For the text-containing cell, return its midpoint in [x, y] coordinate format. 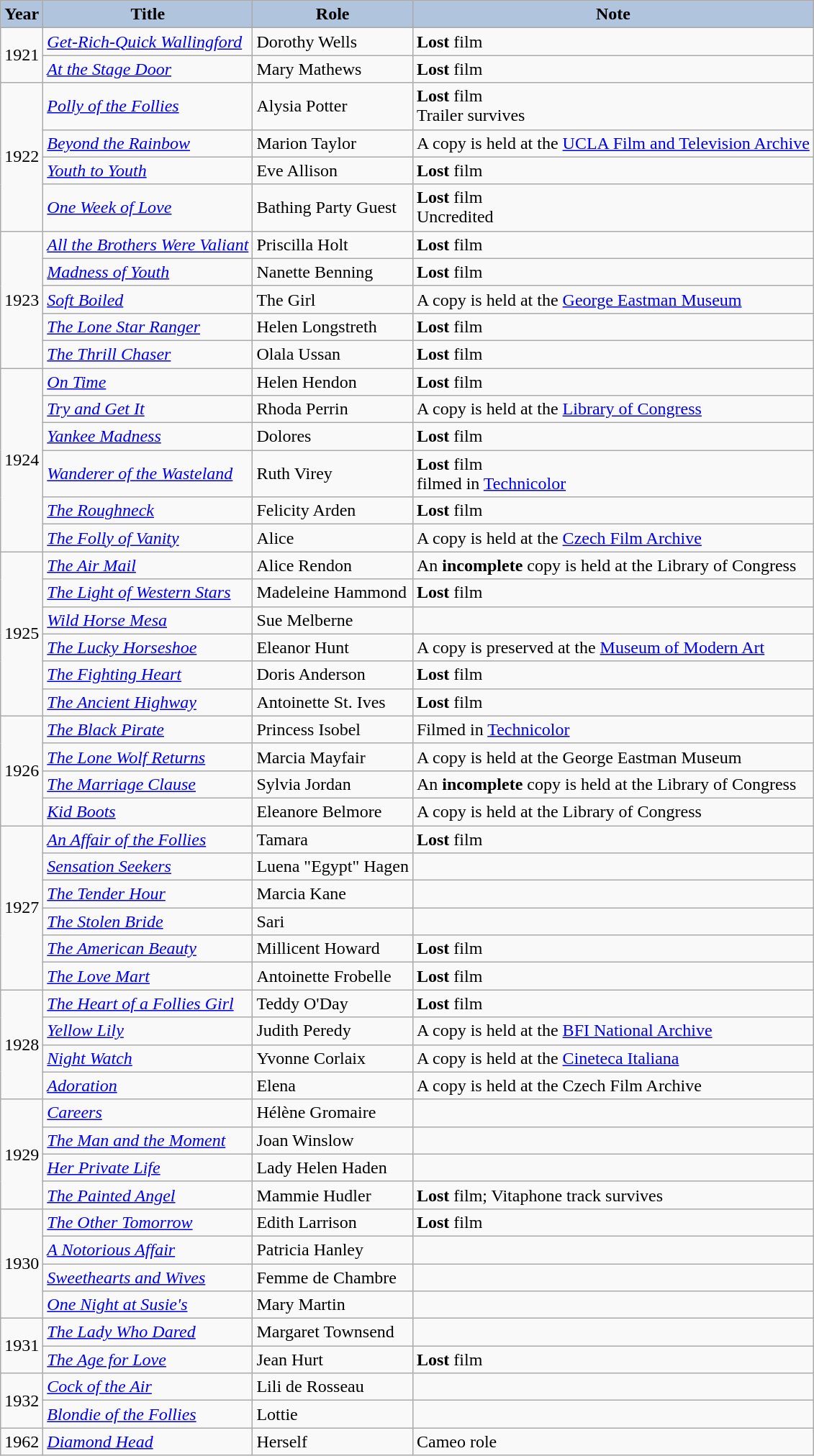
Alice [333, 538]
The Thrill Chaser [148, 354]
The Painted Angel [148, 1195]
The Man and the Moment [148, 1140]
The Light of Western Stars [148, 593]
Olala Ussan [333, 354]
Eleanore Belmore [333, 811]
The Roughneck [148, 511]
Hélène Gromaire [333, 1113]
Joan Winslow [333, 1140]
1922 [22, 157]
Lost film Trailer survives [613, 106]
1927 [22, 908]
Youth to Youth [148, 170]
A copy is held at the UCLA Film and Television Archive [613, 143]
Millicent Howard [333, 949]
The Girl [333, 299]
Marion Taylor [333, 143]
Madeleine Hammond [333, 593]
1925 [22, 634]
The American Beauty [148, 949]
Eve Allison [333, 170]
The Stolen Bride [148, 922]
Lottie [333, 1414]
Lady Helen Haden [333, 1168]
Soft Boiled [148, 299]
Lost film; Vitaphone track survives [613, 1195]
1962 [22, 1442]
Madness of Youth [148, 272]
Night Watch [148, 1058]
Blondie of the Follies [148, 1414]
Wanderer of the Wasteland [148, 473]
Yvonne Corlaix [333, 1058]
1923 [22, 299]
Note [613, 14]
Filmed in Technicolor [613, 729]
Year [22, 14]
Cameo role [613, 1442]
The Ancient Highway [148, 702]
The Lucky Horseshoe [148, 647]
Felicity Arden [333, 511]
One Week of Love [148, 207]
Edith Larrison [333, 1222]
Judith Peredy [333, 1031]
Sue Melberne [333, 620]
The Black Pirate [148, 729]
Helen Longstreth [333, 327]
Role [333, 14]
Adoration [148, 1086]
Wild Horse Mesa [148, 620]
Priscilla Holt [333, 245]
Polly of the Follies [148, 106]
The Age for Love [148, 1360]
Get-Rich-Quick Wallingford [148, 42]
Beyond the Rainbow [148, 143]
Tamara [333, 840]
Elena [333, 1086]
A copy is preserved at the Museum of Modern Art [613, 647]
Mary Mathews [333, 69]
Marcia Mayfair [333, 757]
Teddy O'Day [333, 1004]
Rhoda Perrin [333, 409]
A copy is held at the Cineteca Italiana [613, 1058]
1932 [22, 1401]
1929 [22, 1154]
At the Stage Door [148, 69]
Alysia Potter [333, 106]
Margaret Townsend [333, 1332]
Patricia Hanley [333, 1250]
On Time [148, 382]
The Other Tomorrow [148, 1222]
1926 [22, 770]
1921 [22, 55]
Yankee Madness [148, 437]
Herself [333, 1442]
The Lady Who Dared [148, 1332]
All the Brothers Were Valiant [148, 245]
The Lone Wolf Returns [148, 757]
Try and Get It [148, 409]
Dorothy Wells [333, 42]
Nanette Benning [333, 272]
Diamond Head [148, 1442]
Lost film Uncredited [613, 207]
Kid Boots [148, 811]
An Affair of the Follies [148, 840]
Sari [333, 922]
1930 [22, 1263]
1924 [22, 460]
Alice Rendon [333, 565]
The Marriage Clause [148, 784]
Cock of the Air [148, 1387]
Doris Anderson [333, 675]
Jean Hurt [333, 1360]
Femme de Chambre [333, 1277]
1931 [22, 1346]
Eleanor Hunt [333, 647]
Lili de Rosseau [333, 1387]
1928 [22, 1045]
The Folly of Vanity [148, 538]
One Night at Susie's [148, 1305]
A Notorious Affair [148, 1250]
Title [148, 14]
Marcia Kane [333, 894]
Careers [148, 1113]
The Tender Hour [148, 894]
Sweethearts and Wives [148, 1277]
Sensation Seekers [148, 867]
Mary Martin [333, 1305]
Ruth Virey [333, 473]
Luena "Egypt" Hagen [333, 867]
Princess Isobel [333, 729]
The Heart of a Follies Girl [148, 1004]
Dolores [333, 437]
Lost film filmed in Technicolor [613, 473]
Sylvia Jordan [333, 784]
Bathing Party Guest [333, 207]
The Fighting Heart [148, 675]
The Air Mail [148, 565]
The Love Mart [148, 976]
The Lone Star Ranger [148, 327]
Her Private Life [148, 1168]
A copy is held at the BFI National Archive [613, 1031]
Yellow Lily [148, 1031]
Helen Hendon [333, 382]
Antoinette St. Ives [333, 702]
Antoinette Frobelle [333, 976]
Mammie Hudler [333, 1195]
